Pinpoint the cell where the given text exists, returning its [x, y] midpoint coordinate. 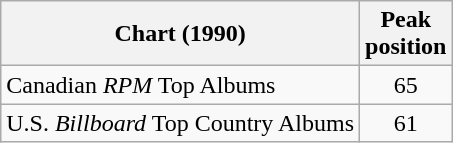
65 [406, 85]
Peakposition [406, 34]
Chart (1990) [180, 34]
U.S. Billboard Top Country Albums [180, 123]
Canadian RPM Top Albums [180, 85]
61 [406, 123]
